Extract the [x, y] coordinate from the center of the cell holding the provided text.  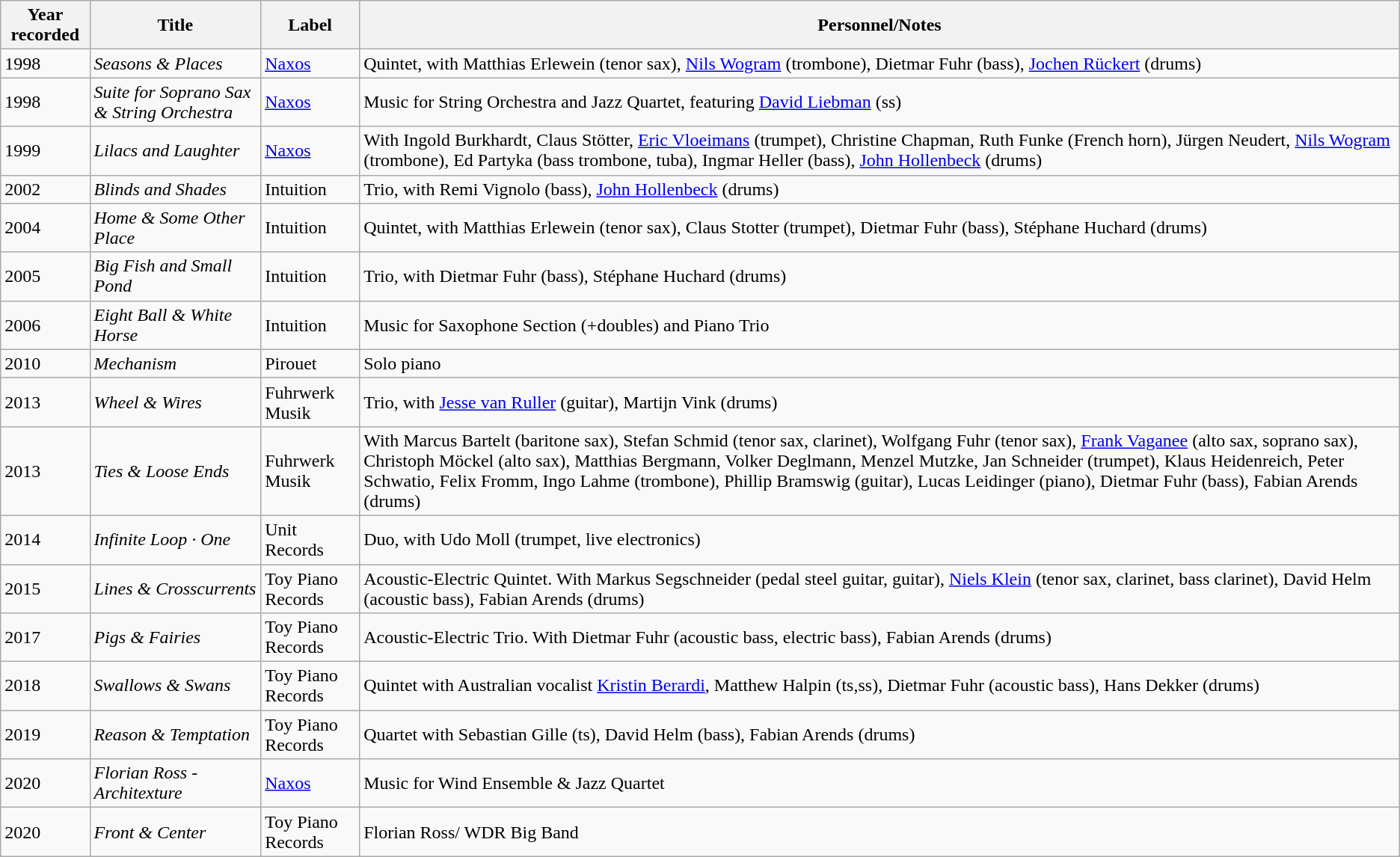
Suite for Soprano Sax & String Orchestra [175, 102]
Duo, with Udo Moll (trumpet, live electronics) [879, 540]
Home & Some Other Place [175, 227]
Seasons & Places [175, 64]
Music for String Orchestra and Jazz Quartet, featuring David Liebman (ss) [879, 102]
2006 [45, 325]
Quintet with Australian vocalist Kristin Berardi, Matthew Halpin (ts,ss), Dietmar Fuhr (acoustic bass), Hans Dekker (drums) [879, 686]
2010 [45, 363]
Label [310, 25]
Quartet with Sebastian Gille (ts), David Helm (bass), Fabian Arends (drums) [879, 734]
Ties & Loose Ends [175, 471]
Wheel & Wires [175, 402]
Solo piano [879, 363]
1999 [45, 151]
2017 [45, 637]
Pirouet [310, 363]
Reason & Temptation [175, 734]
Swallows & Swans [175, 686]
Acoustic-Electric Trio. With Dietmar Fuhr (acoustic bass, electric bass), Fabian Arends (drums) [879, 637]
Pigs & Fairies [175, 637]
Trio, with Remi Vignolo (bass), John Hollenbeck (drums) [879, 189]
2018 [45, 686]
Quintet, with Matthias Erlewein (tenor sax), Claus Stotter (trumpet), Dietmar Fuhr (bass), Stéphane Huchard (drums) [879, 227]
Eight Ball & White Horse [175, 325]
Infinite Loop ∙ One [175, 540]
Florian Ross/ WDR Big Band [879, 832]
Lines & Crosscurrents [175, 588]
Front & Center [175, 832]
Trio, with Jesse van Ruller (guitar), Martijn Vink (drums) [879, 402]
Music for Saxophone Section (+doubles) and Piano Trio [879, 325]
Quintet, with Matthias Erlewein (tenor sax), Nils Wogram (trombone), Dietmar Fuhr (bass), Jochen Rückert (drums) [879, 64]
2004 [45, 227]
Year recorded [45, 25]
Music for Wind Ensemble & Jazz Quartet [879, 784]
2005 [45, 277]
Unit Records [310, 540]
Florian Ross - Architexture [175, 784]
Personnel/Notes [879, 25]
Trio, with Dietmar Fuhr (bass), Stéphane Huchard (drums) [879, 277]
Mechanism [175, 363]
2002 [45, 189]
Blinds and Shades [175, 189]
2019 [45, 734]
Lilacs and Laughter [175, 151]
Big Fish and Small Pond [175, 277]
2015 [45, 588]
2014 [45, 540]
Title [175, 25]
